Identify which cell holds the provided text, then report its (X, Y) central coordinate. 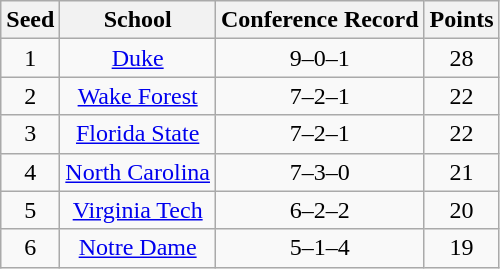
6–2–2 (320, 210)
4 (30, 172)
5 (30, 210)
Florida State (138, 134)
9–0–1 (320, 58)
School (138, 20)
Notre Dame (138, 248)
Points (462, 20)
28 (462, 58)
20 (462, 210)
North Carolina (138, 172)
Wake Forest (138, 96)
21 (462, 172)
5–1–4 (320, 248)
Virginia Tech (138, 210)
6 (30, 248)
19 (462, 248)
3 (30, 134)
7–3–0 (320, 172)
Seed (30, 20)
Duke (138, 58)
Conference Record (320, 20)
1 (30, 58)
2 (30, 96)
